Locate the cell with the specified text and output its [X, Y] center coordinate. 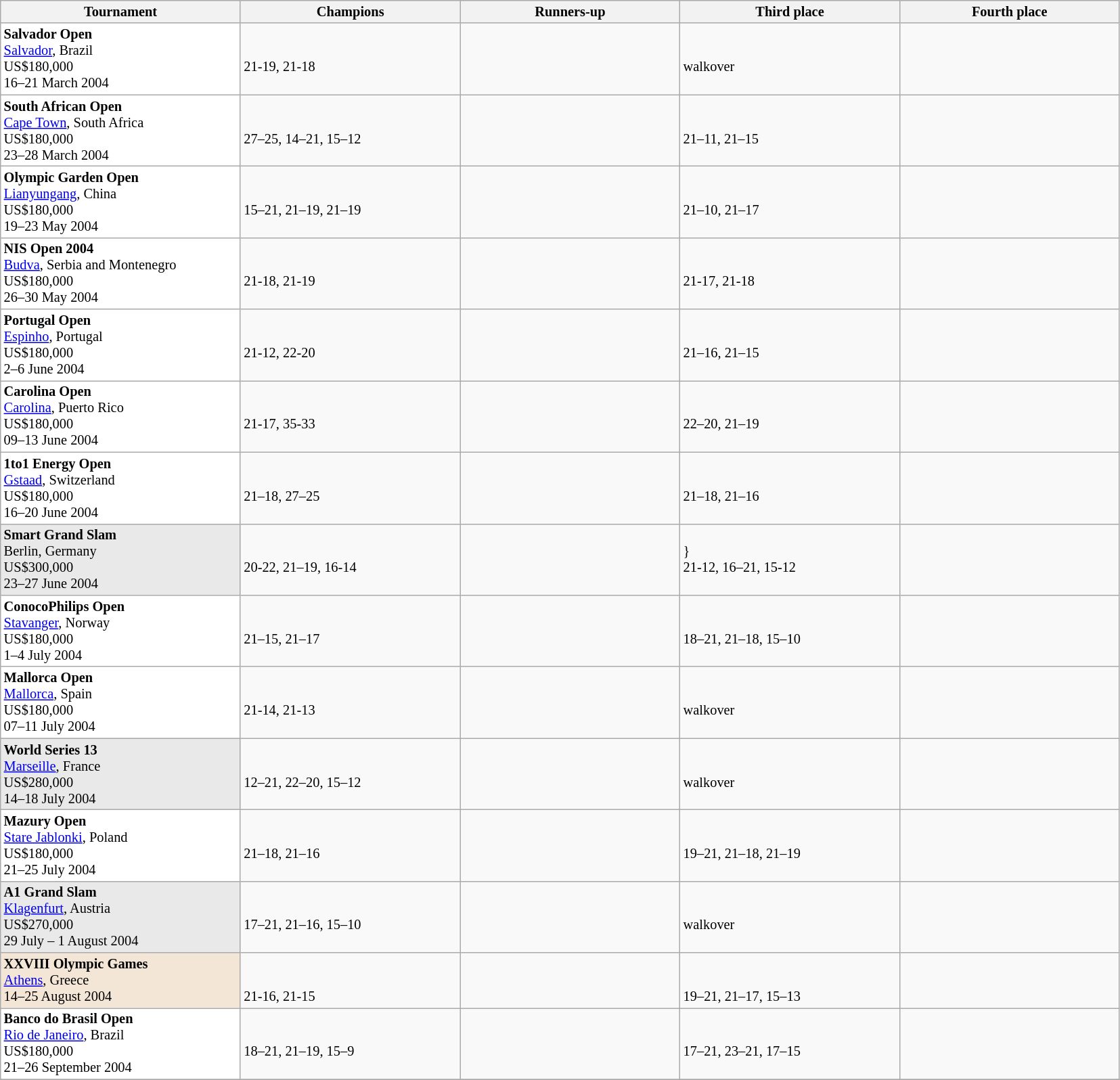
Salvador OpenSalvador, BrazilUS$180,00016–21 March 2004 [120, 59]
1to1 Energy OpenGstaad, SwitzerlandUS$180,00016–20 June 2004 [120, 488]
Mallorca OpenMallorca, SpainUS$180,00007–11 July 2004 [120, 702]
Mazury OpenStare Jablonki, PolandUS$180,00021–25 July 2004 [120, 845]
21–18, 27–25 [351, 488]
21-19, 21-18 [351, 59]
Fourth place [1010, 12]
Carolina OpenCarolina, Puerto RicoUS$180,00009–13 June 2004 [120, 416]
Tournament [120, 12]
21-14, 21-13 [351, 702]
World Series 13Marseille, FranceUS$280,00014–18 July 2004 [120, 774]
A1 Grand SlamKlagenfurt, AustriaUS$270,00029 July – 1 August 2004 [120, 917]
21-17, 35-33 [351, 416]
21–11, 21–15 [790, 131]
15–21, 21–19, 21–19 [351, 202]
Banco do Brasil OpenRio de Janeiro, BrazilUS$180,00021–26 September 2004 [120, 1043]
Third place [790, 12]
Runners-up [570, 12]
21-17, 21-18 [790, 273]
18–21, 21–18, 15–10 [790, 631]
21–15, 21–17 [351, 631]
17–21, 21–16, 15–10 [351, 917]
21–16, 21–15 [790, 345]
22–20, 21–19 [790, 416]
}21-12, 16–21, 15-12 [790, 560]
21-12, 22-20 [351, 345]
19–21, 21–17, 15–13 [790, 981]
Portugal OpenEspinho, PortugalUS$180,0002–6 June 2004 [120, 345]
NIS Open 2004Budva, Serbia and MontenegroUS$180,00026–30 May 2004 [120, 273]
17–21, 23–21, 17–15 [790, 1043]
XXVIII Olympic GamesAthens, Greece14–25 August 2004 [120, 981]
ConocoPhilips OpenStavanger, NorwayUS$180,0001–4 July 2004 [120, 631]
20-22, 21–19, 16-14 [351, 560]
21-18, 21-19 [351, 273]
21-16, 21-15 [351, 981]
Champions [351, 12]
Smart Grand SlamBerlin, GermanyUS$300,00023–27 June 2004 [120, 560]
12–21, 22–20, 15–12 [351, 774]
27–25, 14–21, 15–12 [351, 131]
21–10, 21–17 [790, 202]
18–21, 21–19, 15–9 [351, 1043]
19–21, 21–18, 21–19 [790, 845]
Olympic Garden OpenLianyungang, ChinaUS$180,00019–23 May 2004 [120, 202]
South African OpenCape Town, South AfricaUS$180,00023–28 March 2004 [120, 131]
